Identify which cell holds the provided text, then report its (X, Y) central coordinate. 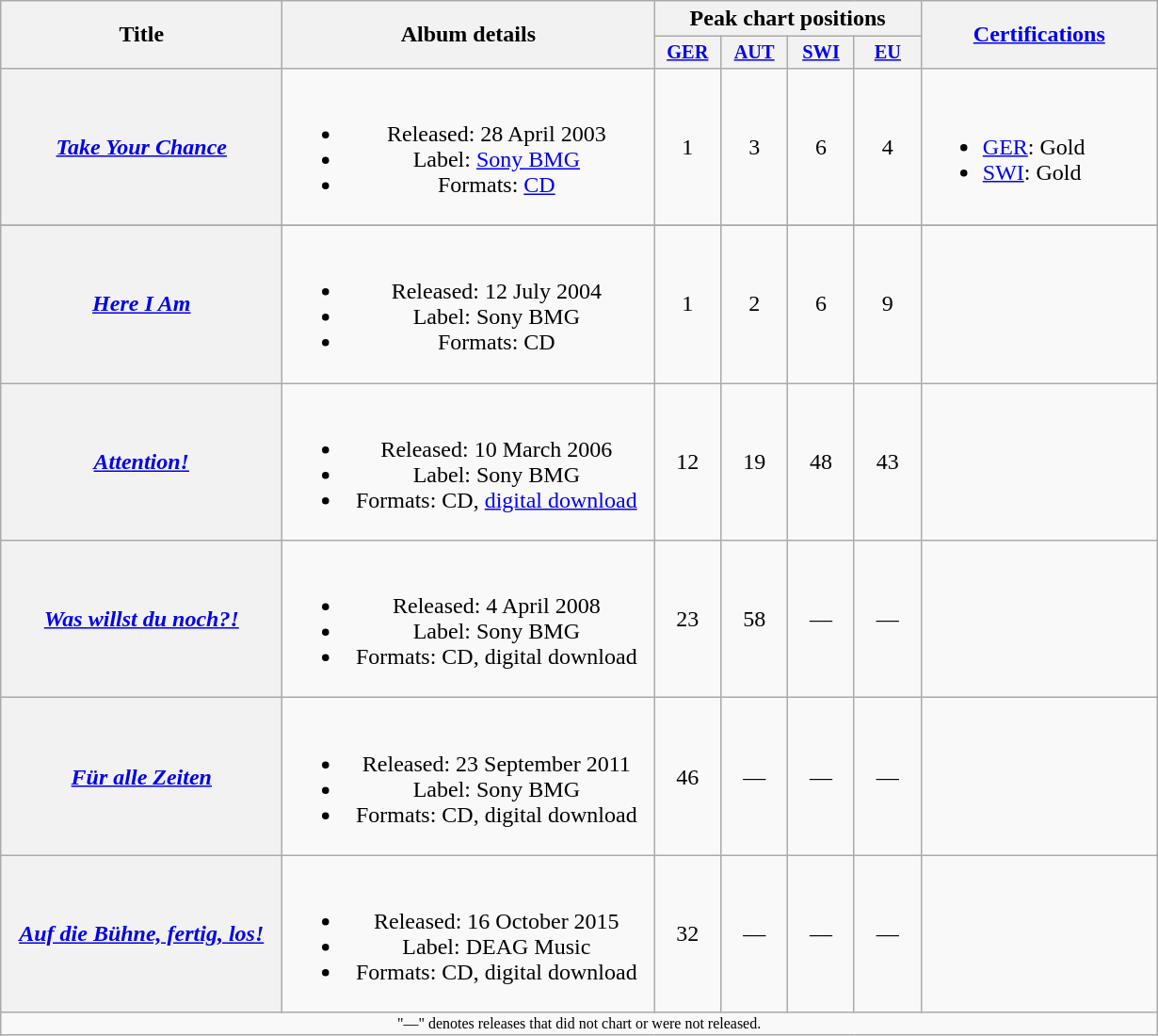
"—" denotes releases that did not chart or were not released. (580, 1024)
12 (687, 461)
3 (755, 147)
SWI (821, 53)
Certifications (1039, 35)
GER (687, 53)
Auf die Bühne, fertig, los! (141, 934)
43 (887, 461)
Released: 16 October 2015Label: DEAG MusicFormats: CD, digital download (469, 934)
32 (687, 934)
Album details (469, 35)
46 (687, 776)
Take Your Chance (141, 147)
9 (887, 305)
Released: 23 September 2011Label: Sony BMGFormats: CD, digital download (469, 776)
Peak chart positions (787, 19)
Attention! (141, 461)
Title (141, 35)
EU (887, 53)
4 (887, 147)
AUT (755, 53)
2 (755, 305)
23 (687, 620)
Released: 28 April 2003Label: Sony BMGFormats: CD (469, 147)
19 (755, 461)
Released: 10 March 2006Label: Sony BMGFormats: CD, digital download (469, 461)
Here I Am (141, 305)
48 (821, 461)
58 (755, 620)
Was willst du noch?! (141, 620)
Für alle Zeiten (141, 776)
GER: GoldSWI: Gold (1039, 147)
Released: 4 April 2008Label: Sony BMGFormats: CD, digital download (469, 620)
Released: 12 July 2004Label: Sony BMGFormats: CD (469, 305)
